Search for the cell housing the specified text and yield its (x, y) center coordinate. 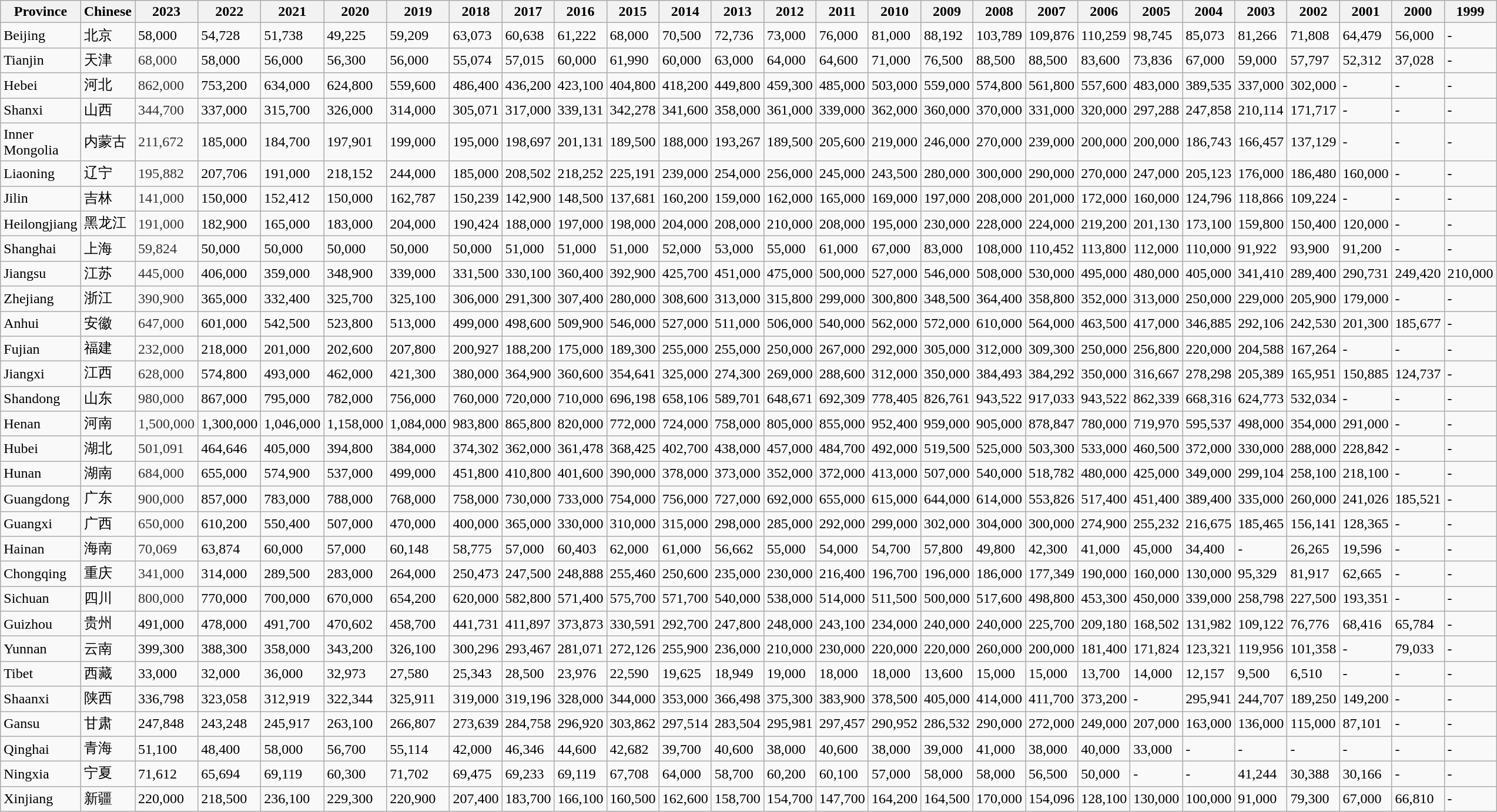
615,000 (895, 498)
上海 (108, 249)
410,800 (528, 474)
650,000 (167, 524)
186,000 (999, 573)
425,000 (1157, 474)
江西 (108, 374)
753,200 (229, 86)
218,100 (1366, 474)
316,667 (1157, 374)
广西 (108, 524)
66,810 (1418, 799)
13,700 (1104, 673)
71,808 (1313, 35)
692,000 (790, 498)
354,000 (1313, 424)
325,911 (418, 699)
41,244 (1261, 774)
389,400 (1208, 498)
166,100 (581, 799)
37,028 (1418, 60)
195,882 (167, 174)
2008 (999, 12)
39,000 (946, 749)
173,100 (1208, 223)
183,700 (528, 799)
401,600 (581, 474)
76,000 (842, 35)
300,296 (476, 649)
128,100 (1104, 799)
162,787 (418, 199)
366,498 (737, 699)
196,700 (895, 573)
244,707 (1261, 699)
205,123 (1208, 174)
724,000 (685, 424)
236,100 (293, 799)
60,638 (528, 35)
Hunan (41, 474)
498,000 (1261, 424)
81,266 (1261, 35)
36,000 (293, 673)
572,000 (946, 324)
156,141 (1313, 524)
331,000 (1052, 110)
668,316 (1208, 398)
228,842 (1366, 449)
783,000 (293, 498)
514,000 (842, 599)
445,000 (167, 274)
26,265 (1313, 549)
1999 (1471, 12)
68,416 (1366, 624)
326,000 (355, 110)
453,300 (1104, 599)
394,800 (355, 449)
402,700 (685, 449)
236,000 (737, 649)
142,900 (528, 199)
19,596 (1366, 549)
343,200 (355, 649)
56,662 (737, 549)
248,888 (581, 573)
71,702 (418, 774)
624,773 (1261, 398)
358,800 (1052, 298)
167,264 (1313, 349)
788,000 (355, 498)
199,000 (418, 142)
62,665 (1366, 573)
162,600 (685, 799)
207,400 (476, 799)
255,232 (1157, 524)
513,000 (418, 324)
55,114 (418, 749)
559,600 (418, 86)
247,000 (1157, 174)
425,700 (685, 274)
87,101 (1366, 724)
164,200 (895, 799)
478,000 (229, 624)
733,000 (581, 498)
341,000 (167, 573)
200,927 (476, 349)
256,800 (1157, 349)
124,796 (1208, 199)
730,000 (528, 498)
72,736 (737, 35)
571,400 (581, 599)
59,000 (1261, 60)
吉林 (108, 199)
326,100 (418, 649)
304,000 (999, 524)
65,784 (1418, 624)
782,000 (355, 398)
373,873 (581, 624)
511,500 (895, 599)
Xinjiang (41, 799)
2001 (1366, 12)
119,956 (1261, 649)
172,000 (1104, 199)
64,479 (1366, 35)
378,500 (895, 699)
32,000 (229, 673)
519,500 (946, 449)
307,400 (581, 298)
564,000 (1052, 324)
272,000 (1052, 724)
171,717 (1313, 110)
862,000 (167, 86)
865,800 (528, 424)
山东 (108, 398)
60,403 (581, 549)
Beijing (41, 35)
216,400 (842, 573)
274,300 (737, 374)
905,000 (999, 424)
760,000 (476, 398)
373,200 (1104, 699)
149,200 (1366, 699)
65,694 (229, 774)
508,000 (999, 274)
533,000 (1104, 449)
218,000 (229, 349)
2010 (895, 12)
53,000 (737, 249)
安徽 (108, 324)
417,000 (1157, 324)
451,000 (737, 274)
498,800 (1052, 599)
344,000 (632, 699)
517,600 (999, 599)
2023 (167, 12)
宁夏 (108, 774)
495,000 (1104, 274)
2004 (1208, 12)
95,329 (1261, 573)
283,504 (737, 724)
188,200 (528, 349)
2005 (1157, 12)
658,106 (685, 398)
76,500 (946, 60)
109,224 (1313, 199)
389,535 (1208, 86)
506,000 (790, 324)
475,000 (790, 274)
91,922 (1261, 249)
1,300,000 (229, 424)
491,000 (167, 624)
181,400 (1104, 649)
109,122 (1261, 624)
878,847 (1052, 424)
388,300 (229, 649)
2017 (528, 12)
71,612 (167, 774)
59,209 (418, 35)
266,807 (418, 724)
2012 (790, 12)
208,502 (528, 174)
Jilin (41, 199)
2009 (946, 12)
185,521 (1418, 498)
292,700 (685, 624)
530,000 (1052, 274)
30,388 (1313, 774)
69,475 (476, 774)
537,000 (355, 474)
2016 (581, 12)
2007 (1052, 12)
162,000 (790, 199)
218,500 (229, 799)
359,000 (293, 274)
225,191 (632, 174)
2000 (1418, 12)
325,700 (355, 298)
220,900 (418, 799)
2013 (737, 12)
55,074 (476, 60)
361,478 (581, 449)
58,700 (737, 774)
57,797 (1313, 60)
470,000 (418, 524)
297,288 (1157, 110)
249,000 (1104, 724)
647,000 (167, 324)
56,300 (355, 60)
青海 (108, 749)
63,874 (229, 549)
42,682 (632, 749)
123,321 (1208, 649)
241,026 (1366, 498)
Gansu (41, 724)
160,500 (632, 799)
225,700 (1052, 624)
286,532 (946, 724)
754,000 (632, 498)
Chinese (108, 12)
205,600 (842, 142)
360,000 (946, 110)
23,976 (581, 673)
250,473 (476, 573)
63,073 (476, 35)
159,000 (737, 199)
202,600 (355, 349)
288,600 (842, 374)
273,639 (476, 724)
255,900 (685, 649)
795,000 (293, 398)
384,292 (1052, 374)
247,500 (528, 573)
462,000 (355, 374)
100,000 (1208, 799)
2002 (1313, 12)
137,129 (1313, 142)
贵州 (108, 624)
61,222 (581, 35)
330,591 (632, 624)
330,100 (528, 274)
165,951 (1313, 374)
85,073 (1208, 35)
423,100 (581, 86)
113,800 (1104, 249)
404,800 (632, 86)
190,000 (1104, 573)
168,502 (1157, 624)
49,225 (355, 35)
218,252 (581, 174)
210,114 (1261, 110)
201,131 (581, 142)
150,400 (1313, 223)
421,300 (418, 374)
60,200 (790, 774)
306,000 (476, 298)
44,600 (581, 749)
219,000 (895, 142)
207,000 (1157, 724)
2019 (418, 12)
243,100 (842, 624)
60,148 (418, 549)
59,824 (167, 249)
550,400 (293, 524)
517,400 (1104, 498)
西藏 (108, 673)
390,900 (167, 298)
374,302 (476, 449)
441,731 (476, 624)
128,365 (1366, 524)
770,000 (229, 599)
511,000 (737, 324)
216,675 (1208, 524)
45,000 (1157, 549)
867,000 (229, 398)
532,034 (1313, 398)
328,000 (581, 699)
170,000 (999, 799)
76,776 (1313, 624)
418,200 (685, 86)
108,000 (999, 249)
湖南 (108, 474)
70,500 (685, 35)
49,800 (999, 549)
Shandong (41, 398)
470,602 (355, 624)
189,300 (632, 349)
198,000 (632, 223)
28,500 (528, 673)
305,071 (476, 110)
370,000 (999, 110)
62,000 (632, 549)
525,000 (999, 449)
336,798 (167, 699)
710,000 (581, 398)
295,981 (790, 724)
98,745 (1157, 35)
460,500 (1157, 449)
344,700 (167, 110)
229,300 (355, 799)
山西 (108, 110)
Chongqing (41, 573)
368,425 (632, 449)
158,700 (737, 799)
57,015 (528, 60)
610,200 (229, 524)
Tibet (41, 673)
285,000 (790, 524)
274,900 (1104, 524)
684,000 (167, 474)
73,000 (790, 35)
498,600 (528, 324)
342,278 (632, 110)
284,758 (528, 724)
2011 (842, 12)
110,259 (1104, 35)
319,196 (528, 699)
209,180 (1104, 624)
309,300 (1052, 349)
315,000 (685, 524)
227,500 (1313, 599)
290,731 (1366, 274)
780,000 (1104, 424)
64,600 (842, 60)
北京 (108, 35)
湖北 (108, 449)
52,000 (685, 249)
459,300 (790, 86)
235,000 (737, 573)
768,000 (418, 498)
江苏 (108, 274)
81,000 (895, 35)
166,457 (1261, 142)
234,000 (895, 624)
218,152 (355, 174)
159,800 (1261, 223)
339,131 (581, 110)
692,309 (842, 398)
黑龙江 (108, 223)
12,157 (1208, 673)
451,800 (476, 474)
重庆 (108, 573)
177,349 (1052, 573)
290,952 (895, 724)
263,100 (355, 724)
天津 (108, 60)
154,096 (1052, 799)
335,000 (1261, 498)
269,000 (790, 374)
205,900 (1313, 298)
614,000 (999, 498)
110,452 (1052, 249)
375,300 (790, 699)
169,000 (895, 199)
325,000 (685, 374)
862,339 (1157, 398)
247,800 (737, 624)
131,982 (1208, 624)
160,200 (685, 199)
491,700 (293, 624)
184,700 (293, 142)
14,000 (1157, 673)
319,000 (476, 699)
283,000 (355, 573)
360,600 (581, 374)
959,000 (946, 424)
205,389 (1261, 374)
46,346 (528, 749)
Shanghai (41, 249)
312,919 (293, 699)
91,000 (1261, 799)
325,100 (418, 298)
2020 (355, 12)
299,104 (1261, 474)
980,000 (167, 398)
福建 (108, 349)
571,700 (685, 599)
193,351 (1366, 599)
150,885 (1366, 374)
297,514 (685, 724)
399,300 (167, 649)
438,000 (737, 449)
624,800 (355, 86)
295,941 (1208, 699)
464,646 (229, 449)
720,000 (528, 398)
1,046,000 (293, 424)
Qinghai (41, 749)
Hebei (41, 86)
458,700 (418, 624)
73,836 (1157, 60)
289,400 (1313, 274)
109,876 (1052, 35)
628,000 (167, 374)
414,000 (999, 699)
228,000 (999, 223)
492,000 (895, 449)
289,500 (293, 573)
229,000 (1261, 298)
820,000 (581, 424)
297,457 (842, 724)
211,672 (167, 142)
88,192 (946, 35)
384,493 (999, 374)
857,000 (229, 498)
120,000 (1366, 223)
254,000 (737, 174)
348,900 (355, 274)
292,106 (1261, 324)
449,800 (737, 86)
341,410 (1261, 274)
2022 (229, 12)
296,920 (581, 724)
54,728 (229, 35)
503,000 (895, 86)
501,091 (167, 449)
Henan (41, 424)
392,900 (632, 274)
30,166 (1366, 774)
346,885 (1208, 324)
171,824 (1157, 649)
57,800 (946, 549)
185,677 (1418, 324)
137,681 (632, 199)
246,000 (946, 142)
574,900 (293, 474)
Guizhou (41, 624)
101,358 (1313, 649)
54,700 (895, 549)
349,000 (1208, 474)
800,000 (167, 599)
148,500 (581, 199)
575,700 (632, 599)
115,000 (1313, 724)
2015 (632, 12)
112,000 (1157, 249)
291,000 (1366, 424)
315,800 (790, 298)
486,400 (476, 86)
71,000 (895, 60)
700,000 (293, 599)
Inner Mongolia (41, 142)
364,400 (999, 298)
196,000 (946, 573)
331,500 (476, 274)
249,420 (1418, 274)
360,400 (581, 274)
51,738 (293, 35)
258,798 (1261, 599)
广东 (108, 498)
118,866 (1261, 199)
58,775 (476, 549)
190,424 (476, 223)
207,706 (229, 174)
Heilongjiang (41, 223)
380,000 (476, 374)
248,000 (790, 624)
6,510 (1313, 673)
四川 (108, 599)
384,000 (418, 449)
451,400 (1157, 498)
463,500 (1104, 324)
952,400 (895, 424)
56,500 (1052, 774)
61,990 (632, 60)
海南 (108, 549)
332,400 (293, 298)
辽宁 (108, 174)
483,000 (1157, 86)
39,700 (685, 749)
13,600 (946, 673)
485,000 (842, 86)
219,200 (1104, 223)
Hubei (41, 449)
83,600 (1104, 60)
2021 (293, 12)
Shanxi (41, 110)
983,800 (476, 424)
719,970 (1157, 424)
245,917 (293, 724)
303,862 (632, 724)
518,782 (1052, 474)
152,412 (293, 199)
1,158,000 (355, 424)
18,949 (737, 673)
Guangxi (41, 524)
390,000 (632, 474)
91,200 (1366, 249)
164,500 (946, 799)
93,900 (1313, 249)
562,000 (895, 324)
917,033 (1052, 398)
183,000 (355, 223)
900,000 (167, 498)
243,248 (229, 724)
315,700 (293, 110)
855,000 (842, 424)
258,100 (1313, 474)
620,000 (476, 599)
378,000 (685, 474)
778,405 (895, 398)
51,100 (167, 749)
582,800 (528, 599)
201,130 (1157, 223)
48,400 (229, 749)
201,300 (1366, 324)
34,400 (1208, 549)
247,858 (1208, 110)
1,084,000 (418, 424)
400,000 (476, 524)
411,897 (528, 624)
1,500,000 (167, 424)
610,000 (999, 324)
648,671 (790, 398)
670,000 (355, 599)
Hainan (41, 549)
136,000 (1261, 724)
411,700 (1052, 699)
Sichuan (41, 599)
浙江 (108, 298)
542,500 (293, 324)
291,300 (528, 298)
陕西 (108, 699)
河南 (108, 424)
250,600 (685, 573)
589,701 (737, 398)
79,300 (1313, 799)
186,480 (1313, 174)
19,000 (790, 673)
256,000 (790, 174)
193,267 (737, 142)
561,800 (1052, 86)
207,800 (418, 349)
322,344 (355, 699)
云南 (108, 649)
341,600 (685, 110)
255,460 (632, 573)
Jiangxi (41, 374)
559,000 (946, 86)
308,600 (685, 298)
Anhui (41, 324)
364,900 (528, 374)
2014 (685, 12)
110,000 (1208, 249)
32,973 (355, 673)
450,000 (1157, 599)
2018 (476, 12)
493,000 (293, 374)
新疆 (108, 799)
320,000 (1104, 110)
826,761 (946, 398)
22,590 (632, 673)
103,789 (999, 35)
Ningxia (41, 774)
204,588 (1261, 349)
503,300 (1052, 449)
413,000 (895, 474)
727,000 (737, 498)
264,000 (418, 573)
27,580 (418, 673)
83,000 (946, 249)
Zhejiang (41, 298)
281,071 (581, 649)
595,537 (1208, 424)
805,000 (790, 424)
288,000 (1313, 449)
298,000 (737, 524)
353,000 (685, 699)
9,500 (1261, 673)
河北 (108, 86)
63,000 (737, 60)
19,625 (685, 673)
484,700 (842, 449)
198,697 (528, 142)
601,000 (229, 324)
182,900 (229, 223)
2006 (1104, 12)
179,000 (1366, 298)
Guangdong (41, 498)
523,800 (355, 324)
2003 (1261, 12)
696,198 (632, 398)
186,743 (1208, 142)
300,800 (895, 298)
70,069 (167, 549)
278,298 (1208, 374)
Yunnan (41, 649)
69,233 (528, 774)
457,000 (790, 449)
54,000 (842, 549)
317,000 (528, 110)
60,100 (842, 774)
40,000 (1104, 749)
305,000 (946, 349)
154,700 (790, 799)
348,500 (946, 298)
163,000 (1208, 724)
25,343 (476, 673)
232,000 (167, 349)
243,500 (895, 174)
Shaanxi (41, 699)
81,917 (1313, 573)
Liaoning (41, 174)
644,000 (946, 498)
436,200 (528, 86)
373,000 (737, 474)
150,239 (476, 199)
634,000 (293, 86)
60,300 (355, 774)
175,000 (581, 349)
185,465 (1261, 524)
245,000 (842, 174)
406,000 (229, 274)
内蒙古 (108, 142)
56,700 (355, 749)
189,250 (1313, 699)
310,000 (632, 524)
147,700 (842, 799)
553,826 (1052, 498)
124,737 (1418, 374)
361,000 (790, 110)
Province (41, 12)
247,848 (167, 724)
甘肃 (108, 724)
176,000 (1261, 174)
509,900 (581, 324)
42,000 (476, 749)
79,033 (1418, 649)
Fujian (41, 349)
293,467 (528, 649)
197,901 (355, 142)
557,600 (1104, 86)
267,000 (842, 349)
538,000 (790, 599)
Jiangsu (41, 274)
67,708 (632, 774)
52,312 (1366, 60)
42,300 (1052, 549)
383,900 (842, 699)
Tianjin (41, 60)
354,641 (632, 374)
244,000 (418, 174)
141,000 (167, 199)
654,200 (418, 599)
224,000 (1052, 223)
772,000 (632, 424)
272,126 (632, 649)
242,530 (1313, 324)
323,058 (229, 699)
